Locate the cell with the specified text and output its [x, y] center coordinate. 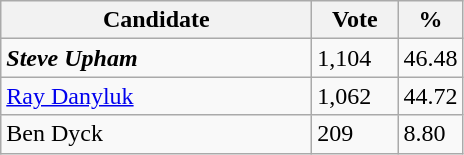
1,104 [355, 58]
46.48 [430, 58]
44.72 [430, 96]
Ben Dyck [156, 134]
209 [355, 134]
Steve Upham [156, 58]
1,062 [355, 96]
Candidate [156, 20]
% [430, 20]
Ray Danyluk [156, 96]
8.80 [430, 134]
Vote [355, 20]
